Determine the (X, Y) coordinate at the center of the cell enclosing the given text.  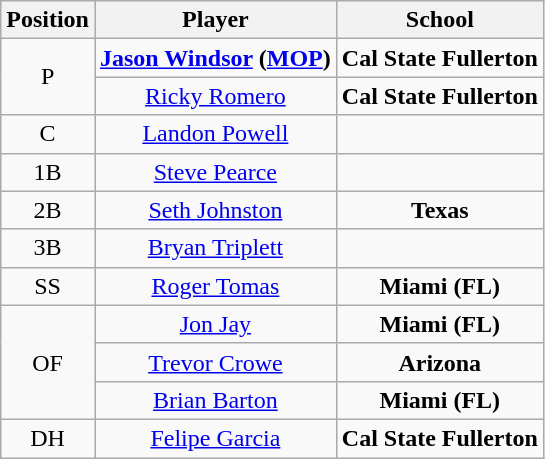
Texas (440, 210)
Jon Jay (215, 324)
OF (48, 362)
SS (48, 286)
C (48, 134)
Position (48, 20)
Seth Johnston (215, 210)
1B (48, 172)
Bryan Triplett (215, 248)
Ricky Romero (215, 96)
3B (48, 248)
Jason Windsor (MOP) (215, 58)
2B (48, 210)
DH (48, 438)
School (440, 20)
Arizona (440, 362)
P (48, 77)
Player (215, 20)
Brian Barton (215, 400)
Steve Pearce (215, 172)
Landon Powell (215, 134)
Felipe Garcia (215, 438)
Trevor Crowe (215, 362)
Roger Tomas (215, 286)
